Locate the cell with the specified text and output its (X, Y) center coordinate. 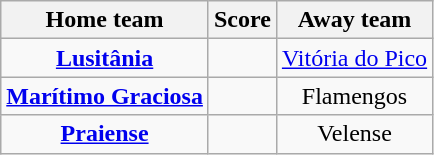
Praiense (105, 134)
Home team (105, 20)
Score (242, 20)
Lusitânia (105, 58)
Vitória do Pico (354, 58)
Velense (354, 134)
Marítimo Graciosa (105, 96)
Flamengos (354, 96)
Away team (354, 20)
